Identify which cell holds the provided text, then report its (x, y) central coordinate. 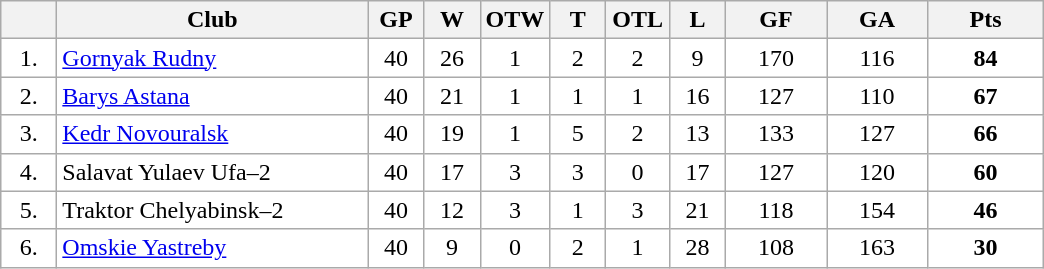
4. (29, 172)
84 (986, 58)
W (452, 20)
16 (697, 96)
Traktor Chelyabinsk–2 (212, 210)
GF (776, 20)
28 (697, 248)
46 (986, 210)
2. (29, 96)
108 (776, 248)
Gornyak Rudny (212, 58)
L (697, 20)
GP (396, 20)
1. (29, 58)
5 (578, 134)
5. (29, 210)
Barys Astana (212, 96)
154 (876, 210)
30 (986, 248)
3. (29, 134)
118 (776, 210)
60 (986, 172)
Salavat Yulaev Ufa–2 (212, 172)
GA (876, 20)
12 (452, 210)
13 (697, 134)
19 (452, 134)
66 (986, 134)
Pts (986, 20)
170 (776, 58)
Club (212, 20)
OTW (515, 20)
T (578, 20)
133 (776, 134)
26 (452, 58)
67 (986, 96)
110 (876, 96)
163 (876, 248)
120 (876, 172)
6. (29, 248)
Omskie Yastreby (212, 248)
116 (876, 58)
OTL (638, 20)
Kedr Novouralsk (212, 134)
